Return the (X, Y) coordinate for the center point of the cell that contains the specified text.  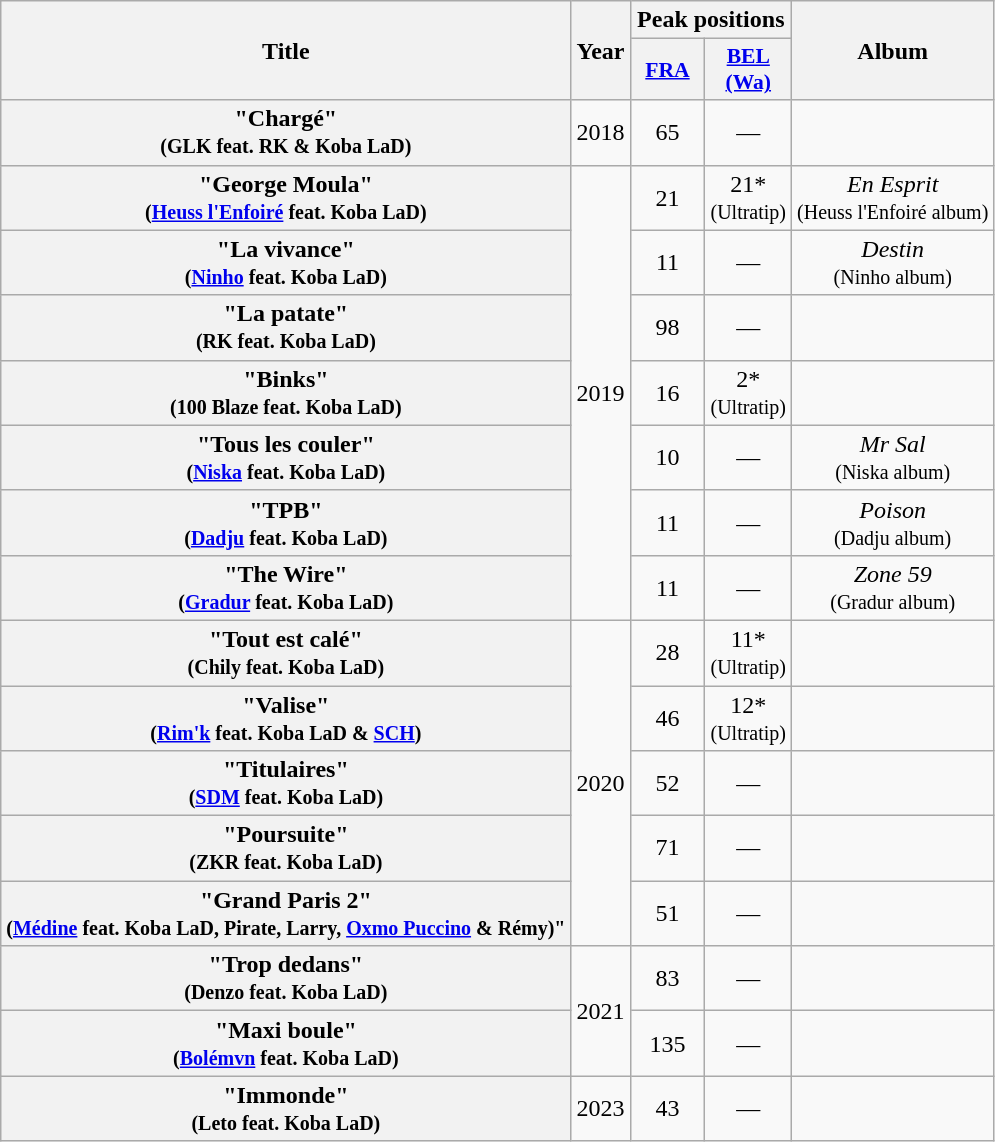
52 (668, 784)
"Valise" (Rim'k feat. Koba LaD & SCH) (286, 718)
"The Wire" (Gradur feat. Koba LaD) (286, 588)
"Poursuite" (ZKR feat. Koba LaD) (286, 848)
71 (668, 848)
51 (668, 914)
"George Moula" (Heuss l'Enfoiré feat. Koba LaD) (286, 198)
12*(Ultratip) (748, 718)
43 (668, 1108)
46 (668, 718)
"TPB" (Dadju feat. Koba LaD) (286, 522)
2018 (600, 132)
En Esprit(Heuss l'Enfoiré album) (893, 198)
2020 (600, 782)
Zone 59(Gradur album) (893, 588)
10 (668, 458)
16 (668, 392)
21*(Ultratip) (748, 198)
11*(Ultratip) (748, 652)
"Tous les couler" (Niska feat. Koba LaD) (286, 458)
Destin(Ninho album) (893, 262)
"La patate" (RK feat. Koba LaD) (286, 328)
"Immonde" (Leto feat. Koba LaD) (286, 1108)
2*(Ultratip) (748, 392)
FRA (668, 70)
"Tout est calé" (Chily feat. Koba LaD) (286, 652)
2023 (600, 1108)
Album (893, 50)
2019 (600, 392)
65 (668, 132)
Mr Sal(Niska album) (893, 458)
2021 (600, 1011)
83 (668, 978)
Year (600, 50)
"Grand Paris 2"(Médine feat. Koba LaD, Pirate, Larry, Oxmo Puccino & Rémy)" (286, 914)
BEL (Wa) (748, 70)
"Trop dedans" (Denzo feat. Koba LaD) (286, 978)
135 (668, 1044)
98 (668, 328)
"Maxi boule" (Bolémvn feat. Koba LaD) (286, 1044)
21 (668, 198)
Peak positions (710, 20)
"Titulaires" (SDM feat. Koba LaD) (286, 784)
"Binks" (100 Blaze feat. Koba LaD) (286, 392)
"La vivance" (Ninho feat. Koba LaD) (286, 262)
"Chargé" (GLK feat. RK & Koba LaD) (286, 132)
Title (286, 50)
28 (668, 652)
Poison(Dadju album) (893, 522)
